From the cell containing the given text, extract its center point as [x, y] coordinate. 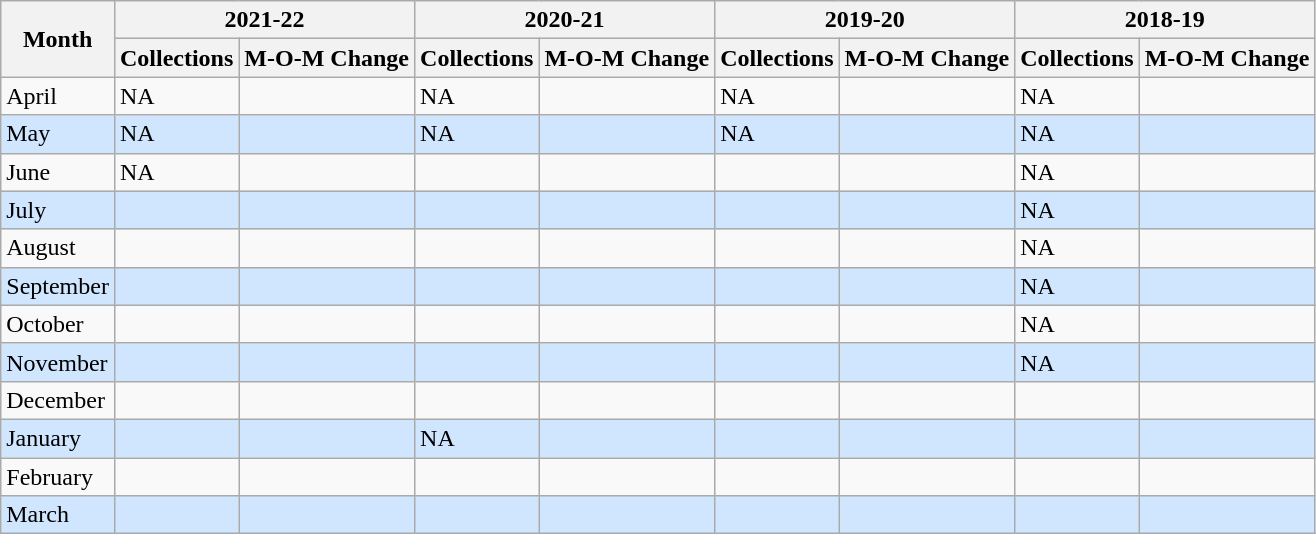
April [58, 96]
January [58, 438]
August [58, 248]
December [58, 400]
2018-19 [1165, 20]
2020-21 [565, 20]
February [58, 477]
2021-22 [264, 20]
March [58, 515]
May [58, 134]
November [58, 362]
2019-20 [865, 20]
July [58, 210]
June [58, 172]
September [58, 286]
October [58, 324]
Month [58, 39]
